Pinpoint the cell where the given text exists, returning its (X, Y) midpoint coordinate. 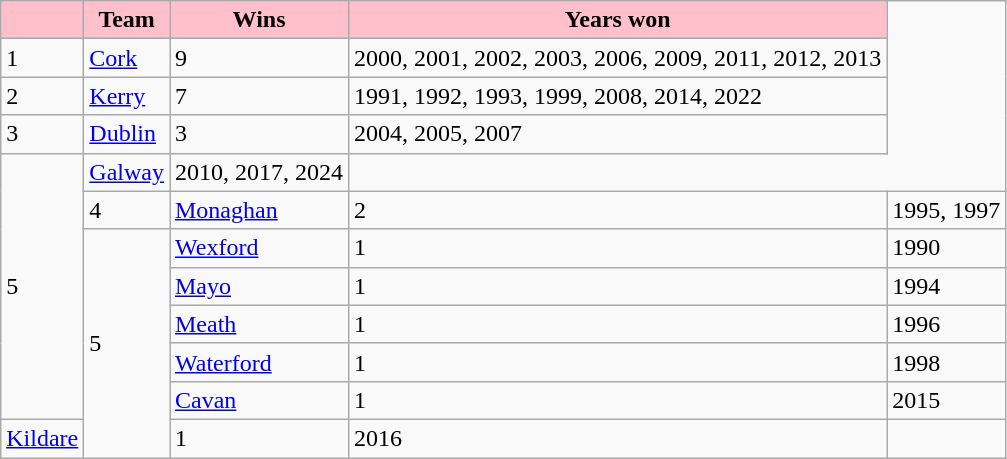
Dublin (127, 134)
2015 (946, 400)
2010, 2017, 2024 (260, 172)
Wexford (260, 248)
Monaghan (260, 210)
1998 (946, 362)
4 (127, 210)
1996 (946, 324)
Mayo (260, 286)
Team (127, 20)
2000, 2001, 2002, 2003, 2006, 2009, 2011, 2012, 2013 (618, 58)
Kerry (127, 96)
1994 (946, 286)
1991, 1992, 1993, 1999, 2008, 2014, 2022 (618, 96)
2004, 2005, 2007 (618, 134)
Galway (127, 172)
Meath (260, 324)
Wins (260, 20)
1990 (946, 248)
9 (260, 58)
Kildare (42, 438)
Waterford (260, 362)
Cork (127, 58)
2016 (618, 438)
1995, 1997 (946, 210)
Years won (618, 20)
Cavan (260, 400)
7 (260, 96)
